Scan for the cell matching the given text and deliver its [X, Y] coordinate at center. 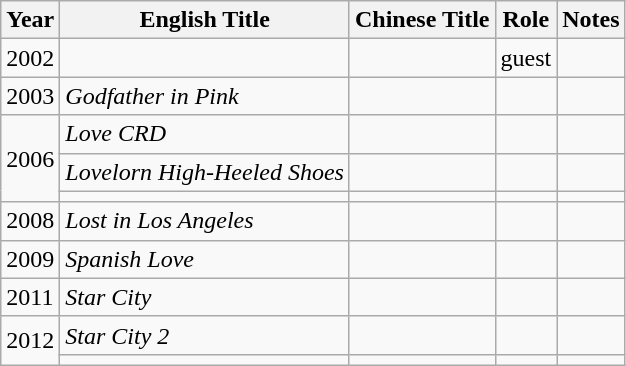
Role [526, 20]
2002 [30, 58]
Star City [205, 297]
Lost in Los Angeles [205, 221]
Chinese Title [422, 20]
2003 [30, 96]
Godfather in Pink [205, 96]
2006 [30, 158]
Lovelorn High-Heeled Shoes [205, 172]
2008 [30, 221]
Star City 2 [205, 335]
2009 [30, 259]
guest [526, 58]
2012 [30, 340]
Notes [591, 20]
2011 [30, 297]
Year [30, 20]
Love CRD [205, 134]
Spanish Love [205, 259]
English Title [205, 20]
